Detect which cell encompasses the target text, then output its (X, Y) center coordinate. 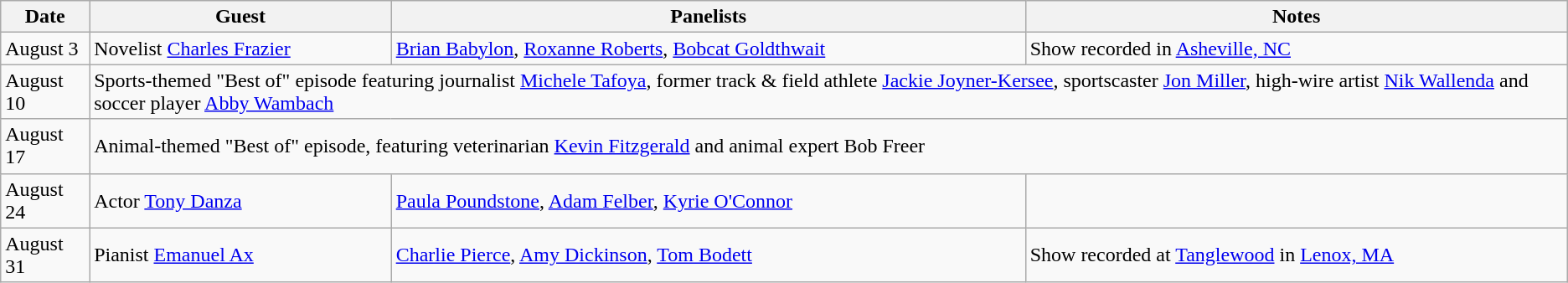
August 24 (45, 201)
Brian Babylon, Roxanne Roberts, Bobcat Goldthwait (709, 49)
August 10 (45, 92)
August 3 (45, 49)
Animal-themed "Best of" episode, featuring veterinarian Kevin Fitzgerald and animal expert Bob Freer (829, 146)
Show recorded in Asheville, NC (1297, 49)
Actor Tony Danza (241, 201)
Show recorded at Tanglewood in Lenox, MA (1297, 255)
Pianist Emanuel Ax (241, 255)
August 31 (45, 255)
Guest (241, 17)
Date (45, 17)
Charlie Pierce, Amy Dickinson, Tom Bodett (709, 255)
August 17 (45, 146)
Notes (1297, 17)
Novelist Charles Frazier (241, 49)
Panelists (709, 17)
Paula Poundstone, Adam Felber, Kyrie O'Connor (709, 201)
